For the text-containing cell, return its midpoint in (x, y) coordinate format. 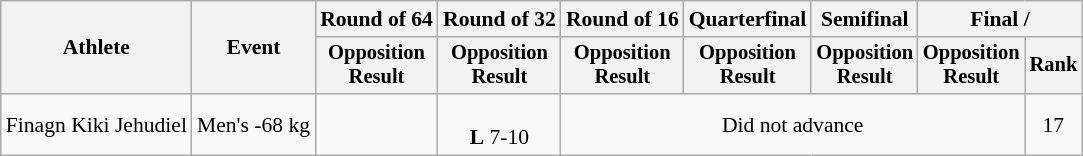
Finagn Kiki Jehudiel (96, 124)
17 (1054, 124)
Round of 16 (622, 19)
Rank (1054, 66)
Round of 32 (500, 19)
Event (254, 48)
L 7-10 (500, 124)
Quarterfinal (748, 19)
Round of 64 (376, 19)
Men's -68 kg (254, 124)
Final / (1000, 19)
Did not advance (793, 124)
Semifinal (864, 19)
Athlete (96, 48)
